Pinpoint the cell where the given text exists, returning its (x, y) midpoint coordinate. 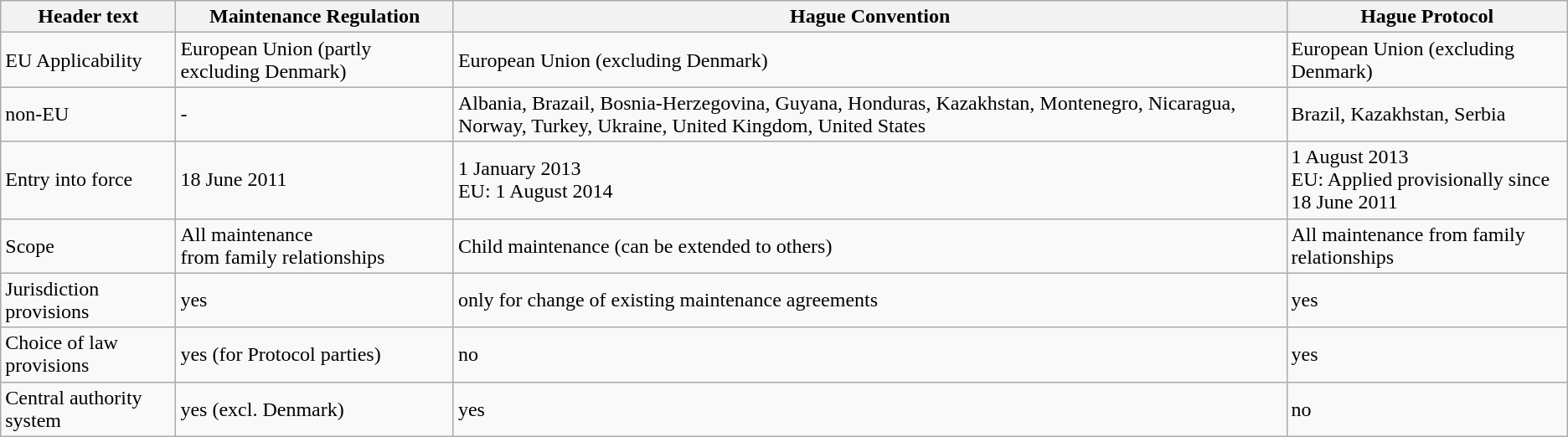
Header text (89, 17)
EU Applicability (89, 60)
Hague Protocol (1427, 17)
All maintenance from family relationships (1427, 246)
Child maintenance (can be extended to others) (869, 246)
Entry into force (89, 180)
All maintenancefrom family relationships (315, 246)
only for change of existing maintenance agreements (869, 300)
Scope (89, 246)
Jurisdiction provisions (89, 300)
Central authority system (89, 409)
yes (for Protocol parties) (315, 355)
18 June 2011 (315, 180)
Brazil, Kazakhstan, Serbia (1427, 114)
Maintenance Regulation (315, 17)
Hague Convention (869, 17)
1 January 2013EU: 1 August 2014 (869, 180)
- (315, 114)
European Union (partly excluding Denmark) (315, 60)
Albania, Brazail, Bosnia-Herzegovina, Guyana, Honduras, Kazakhstan, Montenegro, Nicaragua, Norway, Turkey, Ukraine, United Kingdom, United States (869, 114)
Choice of law provisions (89, 355)
yes (excl. Denmark) (315, 409)
1 August 2013EU: Applied provisionally since 18 June 2011 (1427, 180)
non-EU (89, 114)
